Find where the given text appears and provide that cell's center as (x, y) coordinate. 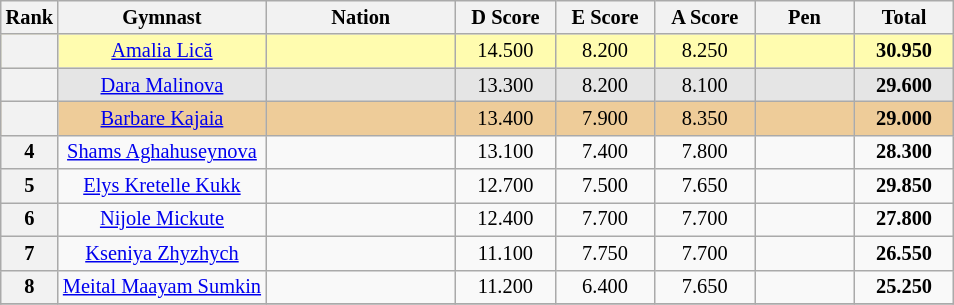
25.250 (904, 287)
29.850 (904, 186)
12.400 (506, 219)
Gymnast (162, 17)
Nation (361, 17)
D Score (506, 17)
8 (30, 287)
30.950 (904, 51)
Amalia Lică (162, 51)
13.100 (506, 152)
Pen (805, 17)
13.400 (506, 118)
12.700 (506, 186)
11.200 (506, 287)
E Score (605, 17)
8.100 (705, 85)
7.400 (605, 152)
26.550 (904, 253)
27.800 (904, 219)
29.600 (904, 85)
7.500 (605, 186)
8.250 (705, 51)
Rank (30, 17)
6.400 (605, 287)
Nijole Mickute (162, 219)
11.100 (506, 253)
Kseniya Zhyzhych (162, 253)
Total (904, 17)
Meital Maayam Sumkin (162, 287)
4 (30, 152)
Dara Malinova (162, 85)
5 (30, 186)
28.300 (904, 152)
8.350 (705, 118)
A Score (705, 17)
7.900 (605, 118)
Shams Aghahuseynova (162, 152)
29.000 (904, 118)
6 (30, 219)
7.800 (705, 152)
Elys Kretelle Kukk (162, 186)
7.750 (605, 253)
13.300 (506, 85)
14.500 (506, 51)
7 (30, 253)
Barbare Kajaia (162, 118)
